Identify which cell holds the provided text, then report its [x, y] central coordinate. 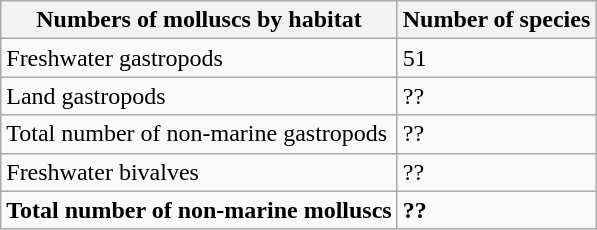
Number of species [496, 20]
Total number of non-marine gastropods [199, 134]
Land gastropods [199, 96]
Freshwater gastropods [199, 58]
Numbers of molluscs by habitat [199, 20]
51 [496, 58]
Freshwater bivalves [199, 172]
Total number of non-marine molluscs [199, 210]
